Output the [X, Y] coordinate of the center of the cell containing the given text.  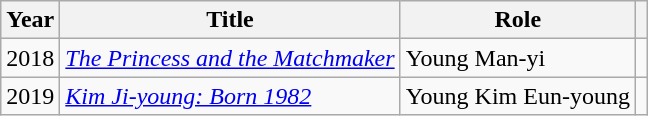
2018 [30, 58]
2019 [30, 96]
Year [30, 20]
Kim Ji-young: Born 1982 [230, 96]
The Princess and the Matchmaker [230, 58]
Young Man-yi [518, 58]
Young Kim Eun-young [518, 96]
Title [230, 20]
Role [518, 20]
